Search for the cell housing the specified text and yield its (x, y) center coordinate. 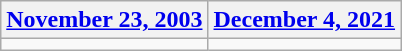
December 4, 2021 (304, 20)
November 23, 2003 (104, 20)
